For the text-containing cell, return its midpoint in [x, y] coordinate format. 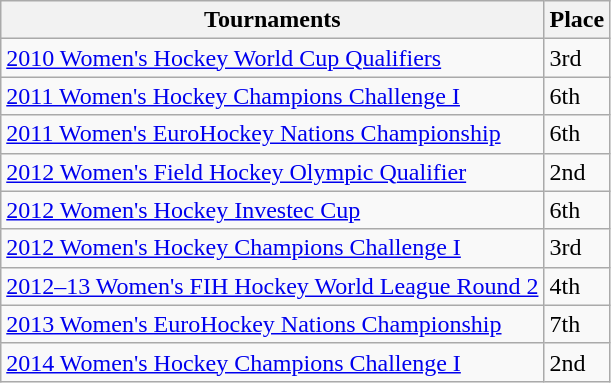
2012 Women's Hockey Investec Cup [272, 210]
2011 Women's Hockey Champions Challenge I [272, 96]
7th [577, 324]
2012–13 Women's FIH Hockey World League Round 2 [272, 286]
2013 Women's EuroHockey Nations Championship [272, 324]
Tournaments [272, 20]
2011 Women's EuroHockey Nations Championship [272, 134]
2012 Women's Hockey Champions Challenge I [272, 248]
2014 Women's Hockey Champions Challenge I [272, 362]
Place [577, 20]
4th [577, 286]
2012 Women's Field Hockey Olympic Qualifier [272, 172]
2010 Women's Hockey World Cup Qualifiers [272, 58]
